Locate the cell with the specified text and output its (x, y) center coordinate. 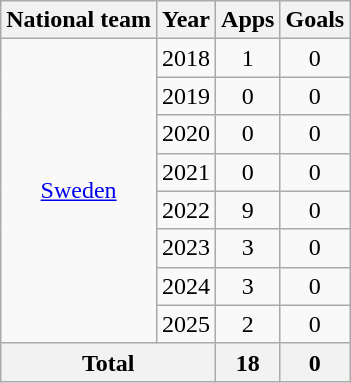
2023 (186, 248)
2021 (186, 172)
Sweden (79, 191)
2018 (186, 58)
Goals (315, 20)
2025 (186, 324)
18 (248, 362)
Apps (248, 20)
2022 (186, 210)
9 (248, 210)
Year (186, 20)
Total (108, 362)
2019 (186, 96)
National team (79, 20)
2 (248, 324)
1 (248, 58)
2024 (186, 286)
2020 (186, 134)
